Extract the [X, Y] coordinate from the center of the cell holding the provided text.  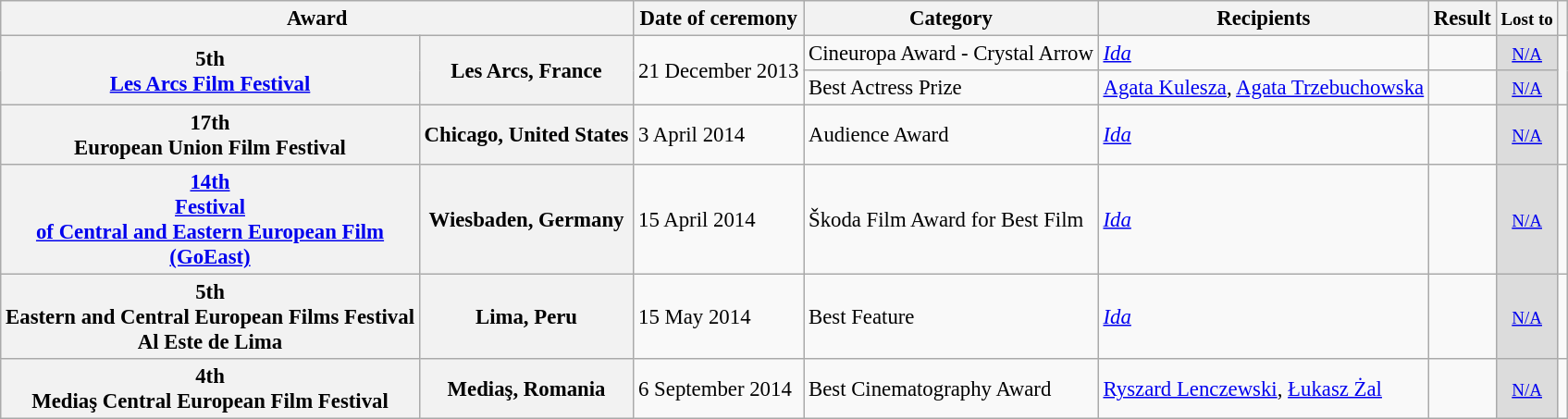
3 April 2014 [719, 135]
Les Arcs, France [525, 70]
Cineuropa Award - Crystal Arrow [951, 54]
17th European Union Film Festival [211, 135]
Result [1463, 18]
14th Festival of Central and Eastern European Film (GoEast) [211, 220]
15 April 2014 [719, 220]
Mediaş, Romania [525, 388]
Best Feature [951, 317]
Škoda Film Award for Best Film [951, 220]
21 December 2013 [719, 70]
Lost to [1526, 18]
6 September 2014 [719, 388]
Best Cinematography Award [951, 388]
15 May 2014 [719, 317]
5th Les Arcs Film Festival [211, 70]
Award [317, 18]
Wiesbaden, Germany [525, 220]
Recipients [1264, 18]
Audience Award [951, 135]
Chicago, United States [525, 135]
Date of ceremony [719, 18]
Best Actress Prize [951, 88]
4th Mediaş Central European Film Festival [211, 388]
5th Eastern and Central European Films Festival Al Este de Lima [211, 317]
Ryszard Lenczewski, Łukasz Żal [1264, 388]
Category [951, 18]
Lima, Peru [525, 317]
Agata Kulesza, Agata Trzebuchowska [1264, 88]
